Return the (x, y) coordinate for the center point of the cell that contains the specified text.  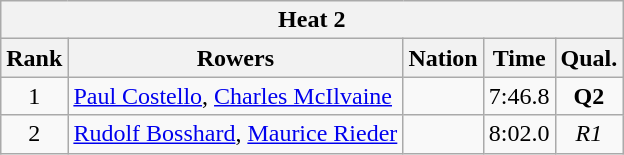
7:46.8 (519, 96)
2 (34, 134)
Rank (34, 58)
Paul Costello, Charles McIlvaine (236, 96)
R1 (589, 134)
8:02.0 (519, 134)
Rowers (236, 58)
Q2 (589, 96)
Nation (443, 58)
Heat 2 (312, 20)
Rudolf Bosshard, Maurice Rieder (236, 134)
Qual. (589, 58)
Time (519, 58)
1 (34, 96)
